Determine the [x, y] coordinate at the center of the cell enclosing the given text.  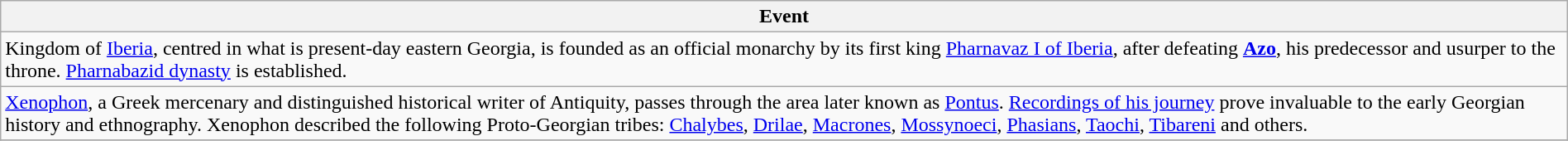
Event [784, 17]
